Return the [x, y] coordinate for the center point of the cell that contains the specified text.  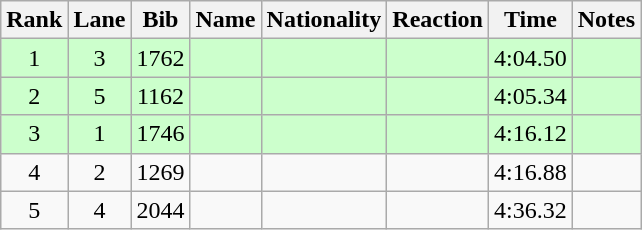
1269 [160, 172]
Nationality [324, 20]
1762 [160, 58]
4:36.32 [530, 210]
1162 [160, 96]
Notes [606, 20]
1746 [160, 134]
Lane [100, 20]
Reaction [438, 20]
2044 [160, 210]
4:16.88 [530, 172]
4:05.34 [530, 96]
Name [226, 20]
4:04.50 [530, 58]
Bib [160, 20]
Rank [34, 20]
4:16.12 [530, 134]
Time [530, 20]
